Return the [X, Y] coordinate for the center point of the cell that contains the specified text.  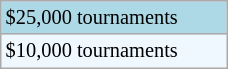
$25,000 tournaments [114, 17]
$10,000 tournaments [114, 51]
